Provide the (X, Y) coordinate of the cell's center where the given text is located.  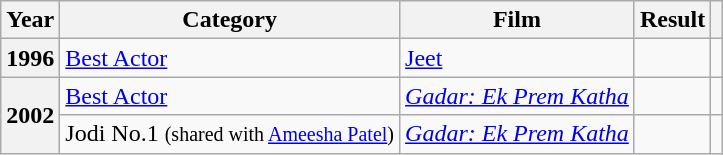
Result (672, 20)
Jodi No.1 (shared with Ameesha Patel) (230, 134)
Film (518, 20)
Year (30, 20)
1996 (30, 58)
Category (230, 20)
Jeet (518, 58)
2002 (30, 115)
